Scan for the cell matching the given text and deliver its [x, y] coordinate at center. 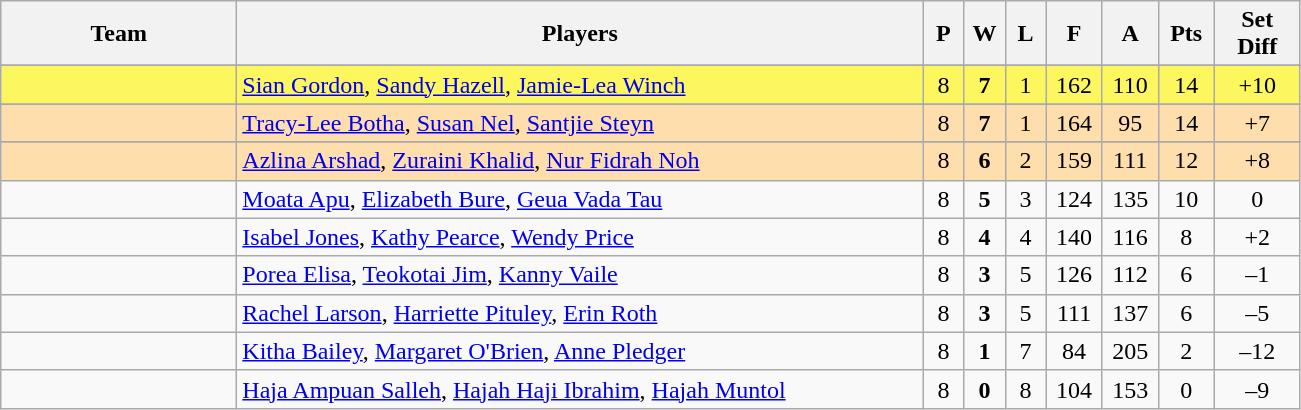
+2 [1257, 237]
Isabel Jones, Kathy Pearce, Wendy Price [580, 237]
116 [1130, 237]
205 [1130, 351]
84 [1074, 351]
159 [1074, 161]
Sian Gordon, Sandy Hazell, Jamie-Lea Winch [580, 85]
+7 [1257, 123]
137 [1130, 313]
124 [1074, 199]
L [1026, 34]
+10 [1257, 85]
104 [1074, 389]
140 [1074, 237]
–1 [1257, 275]
–12 [1257, 351]
+8 [1257, 161]
Azlina Arshad, Zuraini Khalid, Nur Fidrah Noh [580, 161]
126 [1074, 275]
–5 [1257, 313]
W [984, 34]
Moata Apu, Elizabeth Bure, Geua Vada Tau [580, 199]
Players [580, 34]
95 [1130, 123]
135 [1130, 199]
Porea Elisa, Teokotai Jim, Kanny Vaile [580, 275]
Pts [1186, 34]
Team [119, 34]
112 [1130, 275]
–9 [1257, 389]
12 [1186, 161]
153 [1130, 389]
Kitha Bailey, Margaret O'Brien, Anne Pledger [580, 351]
162 [1074, 85]
A [1130, 34]
Tracy-Lee Botha, Susan Nel, Santjie Steyn [580, 123]
110 [1130, 85]
P [944, 34]
164 [1074, 123]
Set Diff [1257, 34]
F [1074, 34]
10 [1186, 199]
Haja Ampuan Salleh, Hajah Haji Ibrahim, Hajah Muntol [580, 389]
Rachel Larson, Harriette Pituley, Erin Roth [580, 313]
